Provide the (x, y) coordinate of the cell's center where the given text is located.  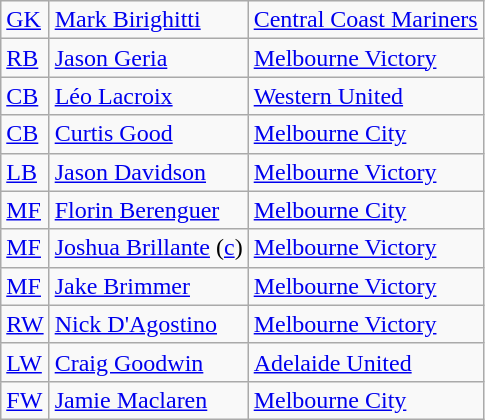
GK (25, 20)
Curtis Good (148, 134)
RW (25, 324)
Joshua Brillante (c) (148, 248)
Central Coast Mariners (366, 20)
FW (25, 400)
Jake Brimmer (148, 286)
Adelaide United (366, 362)
Jason Davidson (148, 172)
LB (25, 172)
Jamie Maclaren (148, 400)
Craig Goodwin (148, 362)
LW (25, 362)
Mark Birighitti (148, 20)
Florin Berenguer (148, 210)
RB (25, 58)
Jason Geria (148, 58)
Nick D'Agostino (148, 324)
Western United (366, 96)
Léo Lacroix (148, 96)
